Capture the cell that displays the provided text and extract its [X, Y] central coordinate. 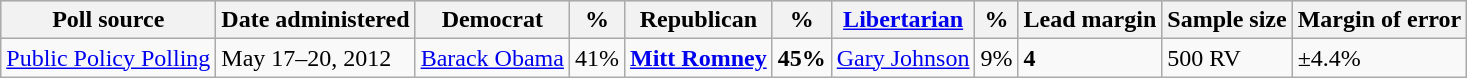
Public Policy Polling [108, 58]
May 17–20, 2012 [316, 58]
45% [802, 58]
Mitt Romney [698, 58]
Sample size [1227, 20]
Date administered [316, 20]
Democrat [492, 20]
Barack Obama [492, 58]
Lead margin [1090, 20]
4 [1090, 58]
Gary Johnson [903, 58]
Margin of error [1380, 20]
9% [996, 58]
Libertarian [903, 20]
500 RV [1227, 58]
Republican [698, 20]
±4.4% [1380, 58]
Poll source [108, 20]
41% [596, 58]
